Return the (x, y) coordinate for the center point of the cell that contains the specified text.  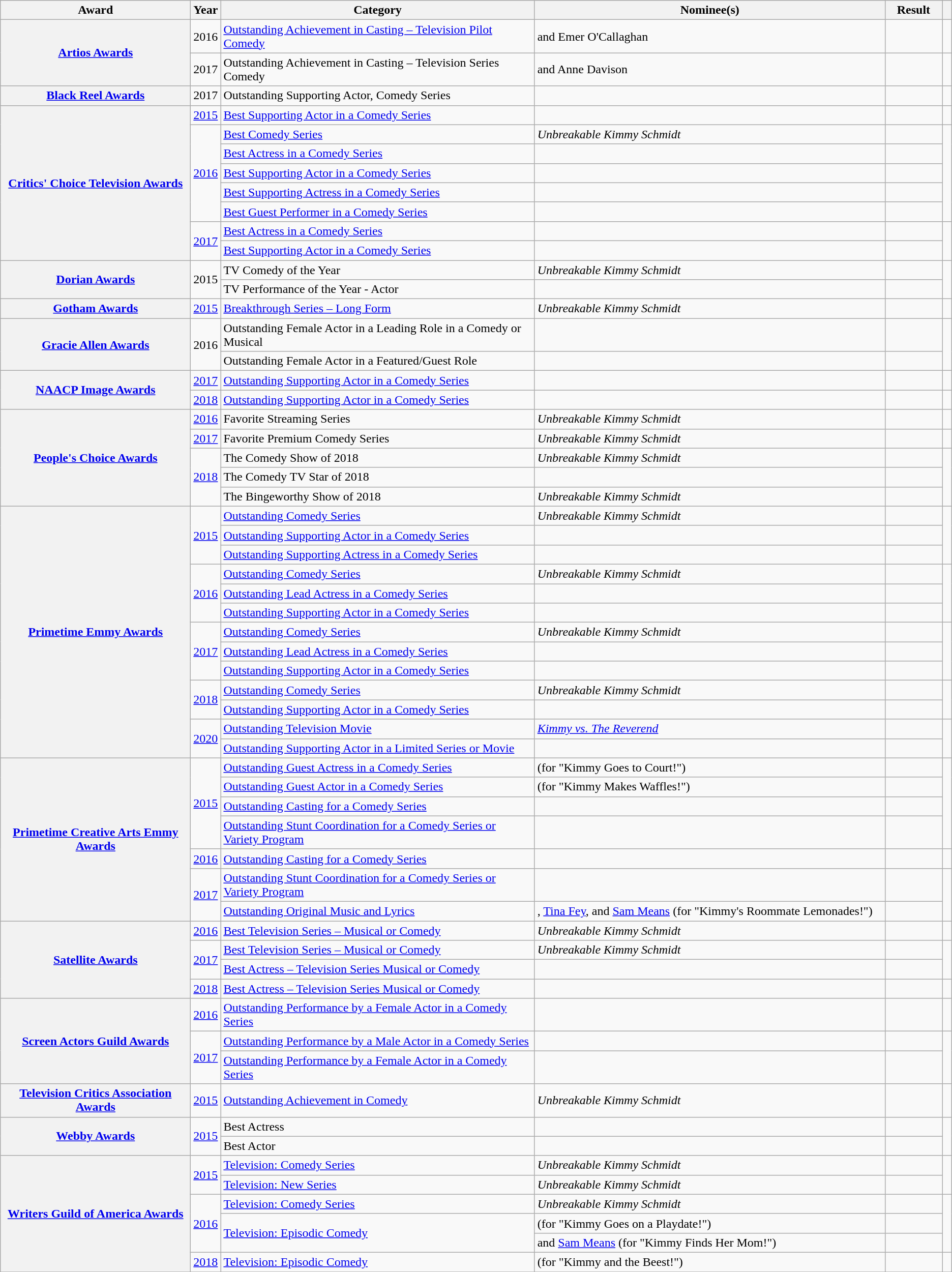
Gracie Allen Awards (96, 345)
Writers Guild of America Awards (96, 1214)
Satellite Awards (96, 959)
Primetime Emmy Awards (96, 632)
The Comedy Show of 2018 (377, 458)
Outstanding Female Actor in a Leading Role in a Comedy or Musical (377, 335)
Outstanding Performance by a Male Actor in a Comedy Series (377, 1041)
and Sam Means (for "Kimmy Finds Her Mom!") (710, 1243)
Favorite Premium Comedy Series (377, 438)
Result (913, 10)
Kimmy vs. The Reverend (710, 729)
Screen Actors Guild Awards (96, 1041)
Best Guest Performer in a Comedy Series (377, 212)
The Bingeworthy Show of 2018 (377, 496)
Webby Awards (96, 1136)
Best Actress (377, 1127)
Outstanding Television Movie (377, 729)
(for "Kimmy Makes Waffles!") (710, 787)
Critics' Choice Television Awards (96, 183)
Best Supporting Actress in a Comedy Series (377, 192)
Black Reel Awards (96, 96)
Breakthrough Series – Long Form (377, 309)
2020 (205, 738)
Outstanding Female Actor in a Featured/Guest Role (377, 361)
NAACP Image Awards (96, 390)
Best Comedy Series (377, 134)
TV Performance of the Year - Actor (377, 289)
Outstanding Original Music and Lyrics (377, 911)
, Tina Fey, and Sam Means (for "Kimmy's Roommate Lemonades!") (710, 911)
Year (205, 10)
Best Actor (377, 1146)
Outstanding Supporting Actor in a Limited Series or Movie (377, 748)
Television Critics Association Awards (96, 1101)
Artios Awards (96, 53)
Outstanding Guest Actress in a Comedy Series (377, 767)
Outstanding Supporting Actor, Comedy Series (377, 96)
(for "Kimmy and the Beest!") (710, 1262)
Outstanding Achievement in Comedy (377, 1101)
Outstanding Guest Actor in a Comedy Series (377, 787)
Outstanding Achievement in Casting – Television Pilot Comedy (377, 37)
Dorian Awards (96, 280)
Award (96, 10)
People's Choice Awards (96, 458)
Outstanding Supporting Actress in a Comedy Series (377, 554)
Nominee(s) (710, 10)
Primetime Creative Arts Emmy Awards (96, 839)
Television: New Series (377, 1185)
(for "Kimmy Goes on a Playdate!") (710, 1223)
The Comedy TV Star of 2018 (377, 477)
TV Comedy of the Year (377, 270)
and Emer O'Callaghan (710, 37)
Category (377, 10)
Favorite Streaming Series (377, 419)
(for "Kimmy Goes to Court!") (710, 767)
Gotham Awards (96, 309)
Outstanding Achievement in Casting – Television Series Comedy (377, 69)
and Anne Davison (710, 69)
